Return (x, y) of the center of cell containing provided text 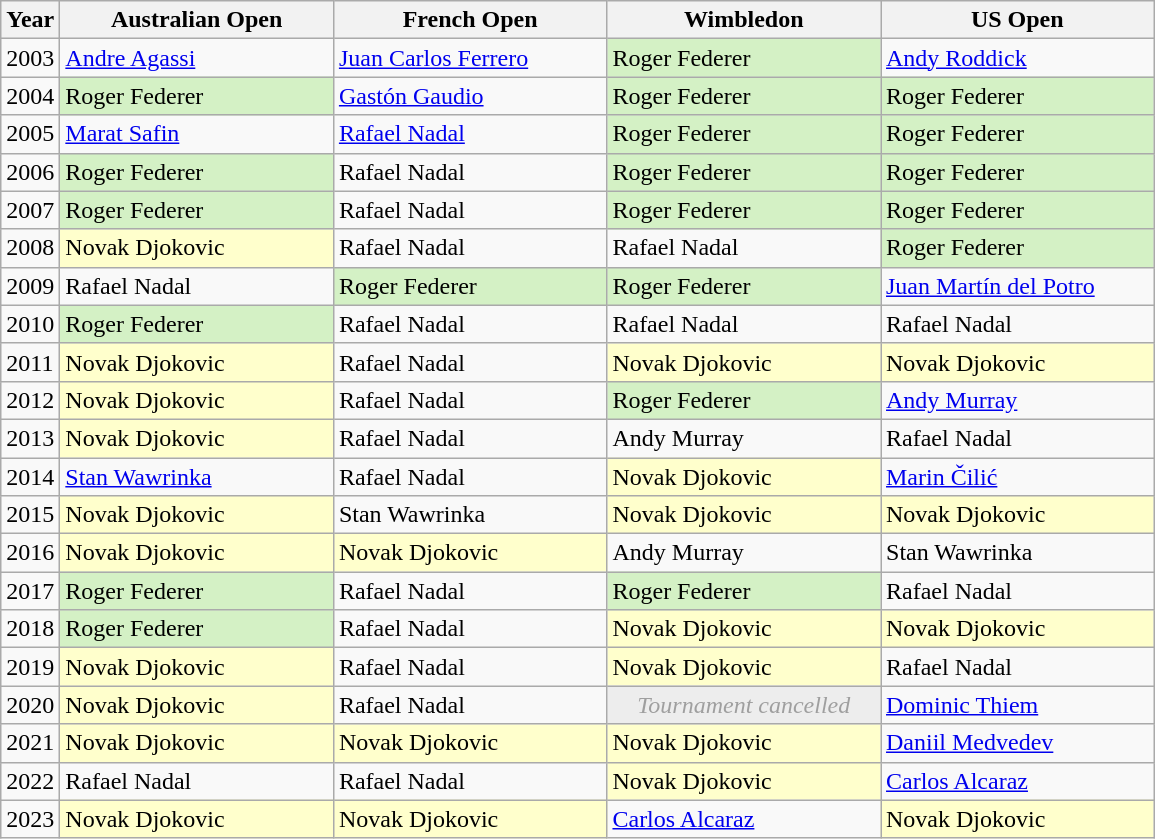
Year (30, 20)
Australian Open (197, 20)
2010 (30, 324)
2012 (30, 400)
Gastón Gaudio (470, 96)
Tournament cancelled (744, 705)
Marin Čilić (1017, 477)
2008 (30, 248)
Daniil Medvedev (1017, 743)
Juan Martín del Potro (1017, 286)
2003 (30, 58)
2019 (30, 667)
2016 (30, 553)
2013 (30, 438)
2014 (30, 477)
Andre Agassi (197, 58)
2017 (30, 591)
US Open (1017, 20)
Juan Carlos Ferrero (470, 58)
2011 (30, 362)
French Open (470, 20)
2009 (30, 286)
2006 (30, 172)
Andy Roddick (1017, 58)
2023 (30, 819)
Marat Safin (197, 134)
2020 (30, 705)
2005 (30, 134)
2018 (30, 629)
2004 (30, 96)
2022 (30, 781)
2021 (30, 743)
Dominic Thiem (1017, 705)
2007 (30, 210)
2015 (30, 515)
Wimbledon (744, 20)
